Pinpoint the cell where the given text exists, returning its [x, y] midpoint coordinate. 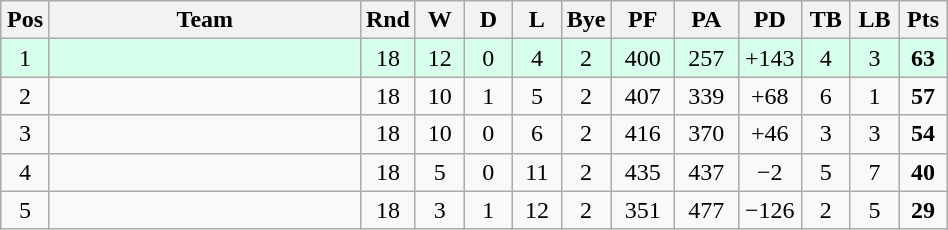
Rnd [388, 20]
PA [706, 20]
339 [706, 96]
Team [204, 20]
407 [643, 96]
−2 [770, 172]
437 [706, 172]
W [440, 20]
Pos [26, 20]
+143 [770, 58]
TB [826, 20]
11 [538, 172]
29 [924, 210]
7 [874, 172]
477 [706, 210]
+46 [770, 134]
D [488, 20]
400 [643, 58]
370 [706, 134]
−126 [770, 210]
LB [874, 20]
Pts [924, 20]
PF [643, 20]
57 [924, 96]
L [538, 20]
Bye [586, 20]
435 [643, 172]
63 [924, 58]
351 [643, 210]
257 [706, 58]
PD [770, 20]
+68 [770, 96]
54 [924, 134]
416 [643, 134]
40 [924, 172]
